Return the [x, y] coordinate for the center point of the cell that contains the specified text.  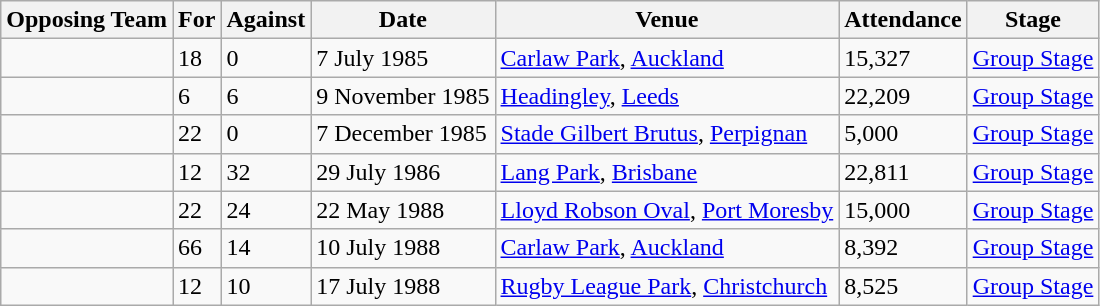
Stage [1033, 20]
Against [266, 20]
Lang Park, Brisbane [667, 172]
7 July 1985 [403, 58]
17 July 1988 [403, 286]
15,327 [903, 58]
Date [403, 20]
Rugby League Park, Christchurch [667, 286]
Lloyd Robson Oval, Port Moresby [667, 210]
22,811 [903, 172]
66 [197, 248]
22,209 [903, 96]
10 July 1988 [403, 248]
5,000 [903, 134]
14 [266, 248]
8,392 [903, 248]
Venue [667, 20]
10 [266, 286]
For [197, 20]
9 November 1985 [403, 96]
22 May 1988 [403, 210]
32 [266, 172]
7 December 1985 [403, 134]
24 [266, 210]
Stade Gilbert Brutus, Perpignan [667, 134]
Opposing Team [87, 20]
Headingley, Leeds [667, 96]
18 [197, 58]
15,000 [903, 210]
Attendance [903, 20]
29 July 1986 [403, 172]
8,525 [903, 286]
